Search for the cell housing the specified text and yield its [X, Y] center coordinate. 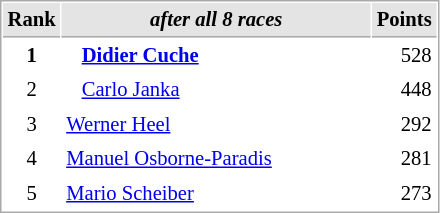
273 [404, 194]
Rank [32, 20]
1 [32, 56]
Carlo Janka [216, 90]
292 [404, 124]
Didier Cuche [216, 56]
Points [404, 20]
448 [404, 90]
after all 8 races [216, 20]
4 [32, 158]
281 [404, 158]
528 [404, 56]
3 [32, 124]
Mario Scheiber [216, 194]
5 [32, 194]
Werner Heel [216, 124]
Manuel Osborne-Paradis [216, 158]
2 [32, 90]
